Output the [X, Y] coordinate of the center of the cell containing the given text.  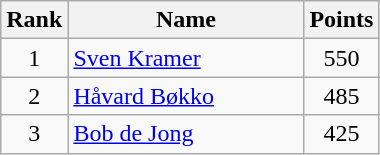
Rank [34, 20]
3 [34, 134]
Points [342, 20]
485 [342, 96]
425 [342, 134]
Bob de Jong [186, 134]
550 [342, 58]
Name [186, 20]
Sven Kramer [186, 58]
Håvard Bøkko [186, 96]
1 [34, 58]
2 [34, 96]
